Locate the cell with the specified text and output its [X, Y] center coordinate. 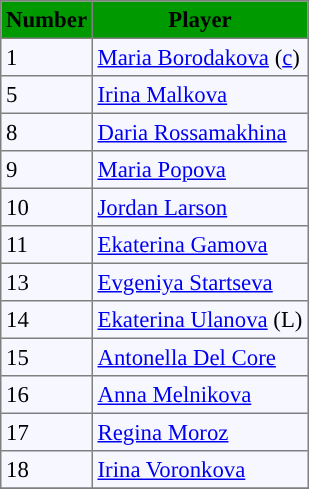
Ekaterina Gamova [200, 245]
17 [47, 432]
Player [200, 20]
Maria Popova [200, 170]
Irina Malkova [200, 95]
Antonella Del Core [200, 357]
9 [47, 170]
Daria Rossamakhina [200, 132]
Number [47, 20]
15 [47, 357]
5 [47, 95]
10 [47, 207]
8 [47, 132]
Evgeniya Startseva [200, 282]
11 [47, 245]
18 [47, 470]
Regina Moroz [200, 432]
Irina Voronkova [200, 470]
1 [47, 57]
Ekaterina Ulanova (L) [200, 320]
Maria Borodakova (c) [200, 57]
14 [47, 320]
Anna Melnikova [200, 395]
13 [47, 282]
16 [47, 395]
Jordan Larson [200, 207]
